Output the [X, Y] coordinate of the center of the cell containing the given text.  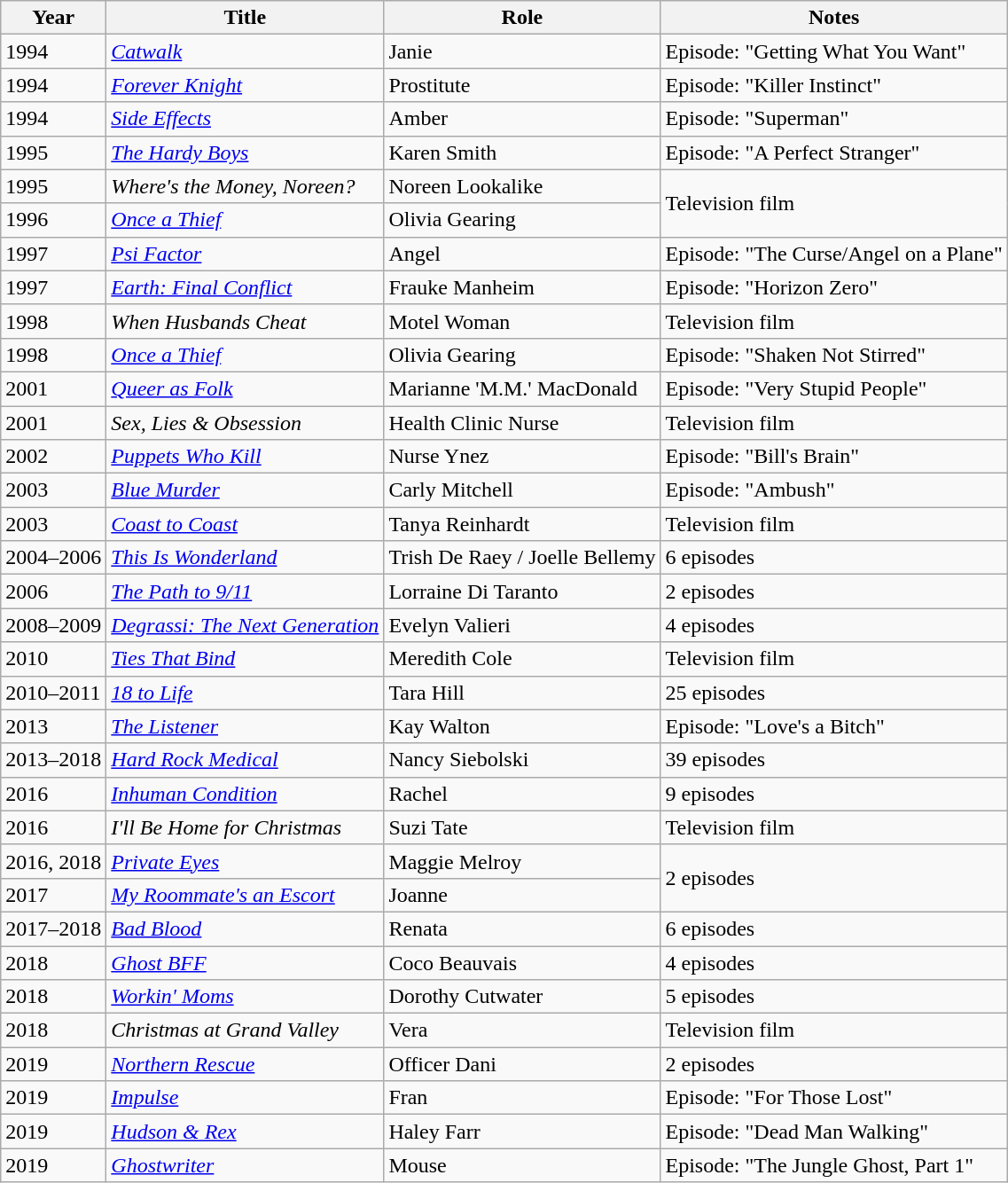
Degrassi: The Next Generation [245, 625]
Puppets Who Kill [245, 457]
Renata [522, 928]
When Husbands Cheat [245, 321]
2013 [53, 726]
Northern Rescue [245, 1064]
Amber [522, 119]
25 episodes [833, 693]
Kay Walton [522, 726]
Ghost BFF [245, 962]
Sex, Lies & Obsession [245, 423]
Episode: "Very Stupid People" [833, 388]
Hudson & Rex [245, 1132]
9 episodes [833, 794]
Inhuman Condition [245, 794]
Episode: "Dead Man Walking" [833, 1132]
Lorraine Di Taranto [522, 591]
2008–2009 [53, 625]
Rachel [522, 794]
Notes [833, 18]
Coco Beauvais [522, 962]
2010–2011 [53, 693]
Officer Dani [522, 1064]
Blue Murder [245, 490]
I'll Be Home for Christmas [245, 827]
Fran [522, 1098]
Dorothy Cutwater [522, 997]
Joanne [522, 895]
39 episodes [833, 760]
The Hardy Boys [245, 153]
Evelyn Valieri [522, 625]
The Listener [245, 726]
Private Eyes [245, 861]
Motel Woman [522, 321]
Workin' Moms [245, 997]
Angel [522, 254]
Ties That Bind [245, 659]
Coast to Coast [245, 524]
2010 [53, 659]
Haley Farr [522, 1132]
Bad Blood [245, 928]
Queer as Folk [245, 388]
Marianne 'M.M.' MacDonald [522, 388]
Year [53, 18]
Episode: "Shaken Not Stirred" [833, 355]
Christmas at Grand Valley [245, 1030]
Noreen Lookalike [522, 186]
2016, 2018 [53, 861]
Title [245, 18]
2017–2018 [53, 928]
1996 [53, 220]
Impulse [245, 1098]
Prostitute [522, 85]
Hard Rock Medical [245, 760]
My Roommate's an Escort [245, 895]
Side Effects [245, 119]
Psi Factor [245, 254]
Episode: "Killer Instinct" [833, 85]
Trish De Raey / Joelle Bellemy [522, 558]
Janie [522, 51]
Episode: "The Jungle Ghost, Part 1" [833, 1165]
Catwalk [245, 51]
Nancy Siebolski [522, 760]
This Is Wonderland [245, 558]
Maggie Melroy [522, 861]
Karen Smith [522, 153]
Forever Knight [245, 85]
Episode: "Love's a Bitch" [833, 726]
Tanya Reinhardt [522, 524]
Episode: "Superman" [833, 119]
Where's the Money, Noreen? [245, 186]
Frauke Manheim [522, 287]
Role [522, 18]
Episode: "Bill's Brain" [833, 457]
2006 [53, 591]
2002 [53, 457]
Episode: "Horizon Zero" [833, 287]
Episode: "For Those Lost" [833, 1098]
Suzi Tate [522, 827]
The Path to 9/11 [245, 591]
Health Clinic Nurse [522, 423]
Earth: Final Conflict [245, 287]
Episode: "Getting What You Want" [833, 51]
2013–2018 [53, 760]
Ghostwriter [245, 1165]
18 to Life [245, 693]
Carly Mitchell [522, 490]
5 episodes [833, 997]
Mouse [522, 1165]
2017 [53, 895]
Meredith Cole [522, 659]
Episode: "The Curse/Angel on a Plane" [833, 254]
Vera [522, 1030]
Tara Hill [522, 693]
Nurse Ynez [522, 457]
2004–2006 [53, 558]
Episode: "A Perfect Stranger" [833, 153]
Episode: "Ambush" [833, 490]
